Search for the cell housing the specified text and yield its [x, y] center coordinate. 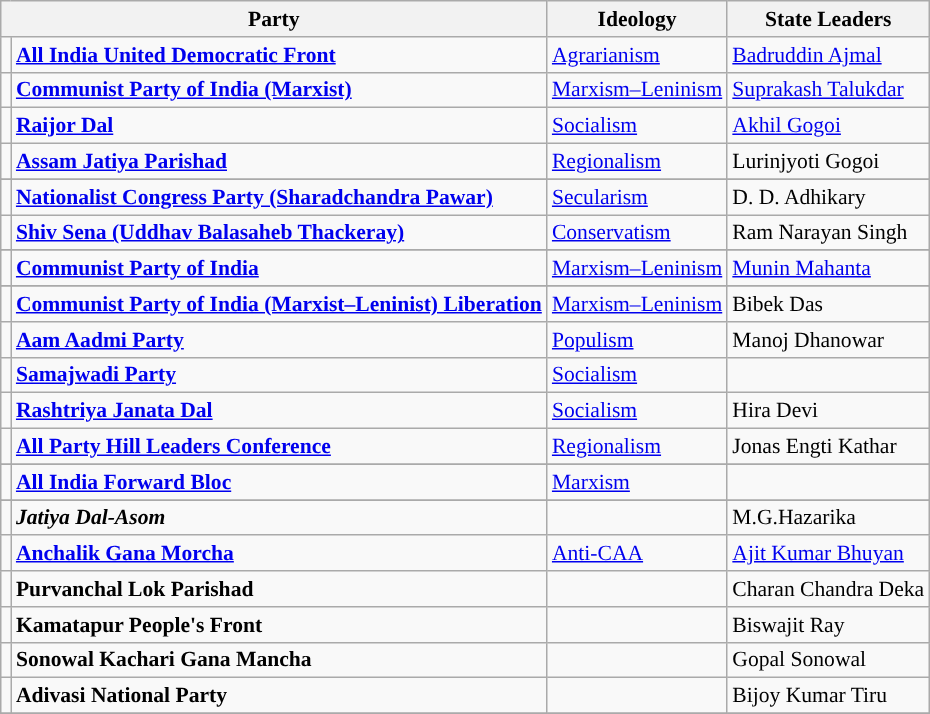
Akhil Gogoi [828, 126]
Biswajit Ray [828, 625]
Jonas Engti Kathar [828, 447]
All India Forward Bloc [279, 482]
Party [274, 19]
Assam Jatiya Parishad [279, 162]
Populism [637, 340]
Conservatism [637, 233]
All India United Democratic Front [279, 55]
Nationalist Congress Party (Sharadchandra Pawar) [279, 197]
Communist Party of India [279, 269]
Munin Mahanta [828, 269]
State Leaders [828, 19]
Anchalik Gana Morcha [279, 554]
All Party Hill Leaders Conference [279, 447]
Lurinjyoti Gogoi [828, 162]
Badruddin Ajmal [828, 55]
Gopal Sonowal [828, 660]
Kamatapur People's Front [279, 625]
M.G.Hazarika [828, 518]
Ideology [637, 19]
Communist Party of India (Marxist–Leninist) Liberation [279, 304]
Communist Party of India (Marxist) [279, 90]
Sonowal Kachari Gana Mancha [279, 660]
Shiv Sena (Uddhav Balasaheb Thackeray) [279, 233]
Marxism [637, 482]
D. D. Adhikary [828, 197]
Jatiya Dal-Asom [279, 518]
Anti-CAA [637, 554]
Hira Devi [828, 411]
Aam Aadmi Party [279, 340]
Raijor Dal [279, 126]
Manoj Dhanowar [828, 340]
Bijoy Kumar Tiru [828, 696]
Secularism [637, 197]
Samajwadi Party [279, 375]
Ajit Kumar Bhuyan [828, 554]
Bibek Das [828, 304]
Charan Chandra Deka [828, 589]
Rashtriya Janata Dal [279, 411]
Agrarianism [637, 55]
Adivasi National Party [279, 696]
Ram Narayan Singh [828, 233]
Suprakash Talukdar [828, 90]
Purvanchal Lok Parishad [279, 589]
